Detect which cell encompasses the target text, then output its [x, y] center coordinate. 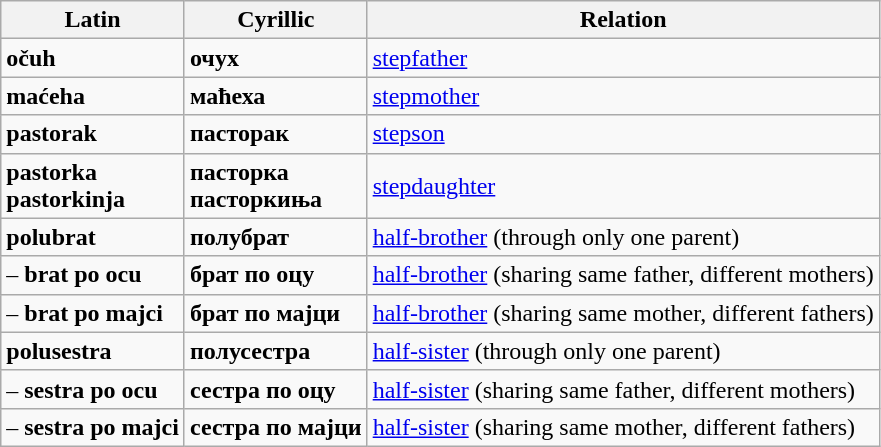
half-sister (sharing same mother, different fathers) [623, 427]
сестра по мајци [276, 427]
maćeha [93, 96]
сестра по оцу [276, 389]
polubrat [93, 237]
očuh [93, 58]
брат по оцу [276, 275]
polusestra [93, 351]
stepson [623, 134]
пасторкапасторкиња [276, 186]
пасторак [276, 134]
stepdaughter [623, 186]
half-sister (sharing same father, different mothers) [623, 389]
half-brother (sharing same mother, different fathers) [623, 313]
Latin [93, 20]
stepfather [623, 58]
полусестра [276, 351]
stepmother [623, 96]
Cyrillic [276, 20]
pastorak [93, 134]
pastorkapastorkinja [93, 186]
half-brother (through only one parent) [623, 237]
полубрат [276, 237]
маћеха [276, 96]
очух [276, 58]
– sestra po majci [93, 427]
half-sister (through only one parent) [623, 351]
– brat po majci [93, 313]
half-brother (sharing same father, different mothers) [623, 275]
Relation [623, 20]
– brat po ocu [93, 275]
брат по мајци [276, 313]
– sestra po ocu [93, 389]
